Return [x, y] of the center of cell containing provided text 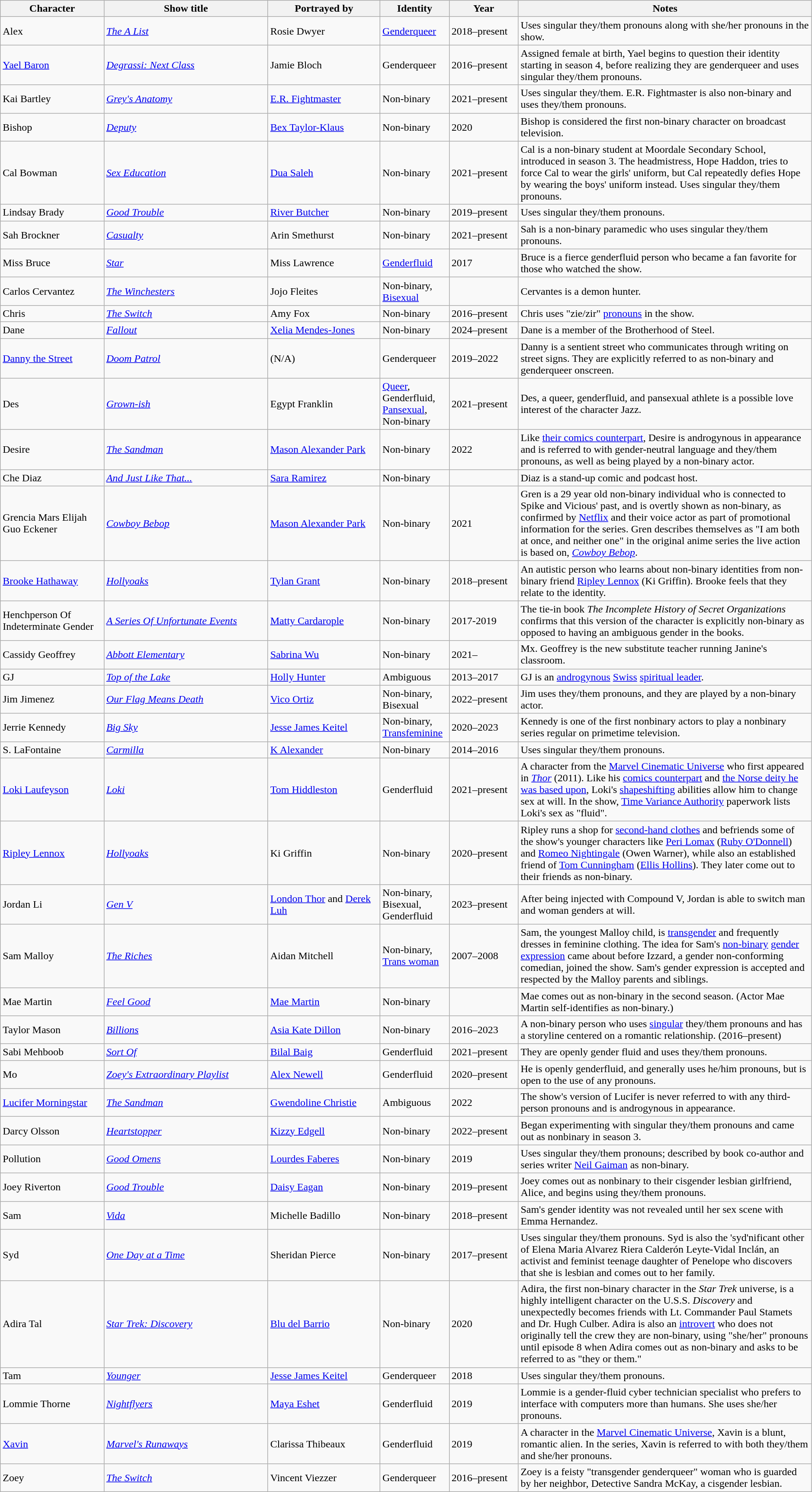
Darcy Olsson [52, 1131]
Queer, Genderfluid, Pansexual, Non-binary [415, 404]
And Just Like That... [186, 478]
Xavin [52, 1444]
2024–present [484, 330]
2017-2019 [484, 621]
E.R. Fightmaster [324, 99]
Egypt Franklin [324, 404]
Jordan Li [52, 904]
Character [52, 9]
Danny the Street [52, 358]
Sort Of [186, 1052]
Tylan Grant [324, 581]
2021– [484, 654]
Lourdes Faberes [324, 1159]
The Riches [186, 956]
Kennedy is one of the first nonbinary actors to play a nonbinary series regular on primetime television. [665, 727]
Abbott Elementary [186, 654]
Diaz is a stand-up comic and podcast host. [665, 478]
A non-binary person who uses singular they/them pronouns and has a storyline centered on a romantic relationship. (2016–present) [665, 1030]
K Alexander [324, 750]
Gwendoline Christie [324, 1103]
Sara Ramirez [324, 478]
Loki [186, 790]
Sah Brockner [52, 235]
Arin Smethurst [324, 235]
2017 [484, 263]
The show's version of Lucifer is never referred to with any third-person pronouns and is androgynous in appearance. [665, 1103]
Doom Patrol [186, 358]
He is openly genderfluid, and generally uses he/him pronouns, but is open to the use of any pronouns. [665, 1074]
Ki Griffin [324, 853]
Sabi Mehboob [52, 1052]
Non-binary, Transfeminine [415, 727]
Zoey's Extraordinary Playlist [186, 1074]
Sex Education [186, 173]
Bishop [52, 127]
2019–2022 [484, 358]
2007–2008 [484, 956]
Portrayed by [324, 9]
Lindsay Brady [52, 213]
Dane [52, 330]
Bex Taylor-Klaus [324, 127]
Xelia Mendes-Jones [324, 330]
Tam [52, 1376]
Casualty [186, 235]
Uses singular they/them pronouns along with she/her pronouns in the show. [665, 31]
Joey comes out as nonbinary to their cisgender lesbian girlfriend, Alice, and begins using they/them pronouns. [665, 1187]
Vincent Viezzer [324, 1478]
Good Omens [186, 1159]
Grown-ish [186, 404]
Yael Baron [52, 65]
Miss Bruce [52, 263]
Cowboy Bebop [186, 524]
Billions [186, 1030]
Identity [415, 9]
Grey's Anatomy [186, 99]
Kai Bartley [52, 99]
Taylor Mason [52, 1030]
Sam's gender identity was not revealed until her sex scene with Emma Hernandez. [665, 1215]
Jojo Fleites [324, 291]
Des [52, 404]
After being injected with Compound V, Jordan is able to switch man and woman genders at will. [665, 904]
Miss Lawrence [324, 263]
Joey Riverton [52, 1187]
Pollution [52, 1159]
Mae comes out as non-binary in the second season. (Actor Mae Martin self-identifies as non-binary.) [665, 1002]
Desire [52, 450]
One Day at a Time [186, 1255]
Cal Bowman [52, 173]
Vico Ortiz [324, 699]
2017–present [484, 1255]
Zoey is a feisty "transgender genderqueer" woman who is guarded by her neighbor, Detective Sandra McKay, a cisgender lesbian. [665, 1478]
Ripley Lennox [52, 853]
Bilal Baig [324, 1052]
Syd [52, 1255]
Michelle Badillo [324, 1215]
Nightflyers [186, 1404]
Adira Tal [52, 1324]
Non-binary, Bisexual, Genderfluid [415, 904]
Jim uses they/them pronouns, and they are played by a non-binary actor. [665, 699]
Chris [52, 313]
Che Diaz [52, 478]
Vida [186, 1215]
Lommie is a gender-fluid cyber technician specialist who prefers to interface with computers more than humans. She uses she/her pronouns. [665, 1404]
Star Trek: Discovery [186, 1324]
2018 [484, 1376]
Loki Laufeyson [52, 790]
Jamie Bloch [324, 65]
GJ is an androgynous Swiss spiritual leader. [665, 677]
Aidan Mitchell [324, 956]
Marvel's Runaways [186, 1444]
Our Flag Means Death [186, 699]
Chris uses "zie/zir" pronouns in the show. [665, 313]
Matty Cardarople [324, 621]
Des, a queer, genderfluid, and pansexual athlete is a possible love interest of the character Jazz. [665, 404]
Daisy Eagan [324, 1187]
Blu del Barrio [324, 1324]
Fallout [186, 330]
Mo [52, 1074]
Bruce is a fierce genderfluid person who became a fan favorite for those who watched the show. [665, 263]
Sam Malloy [52, 956]
Danny is a sentient street who communicates through writing on street signs. They are explicitly referred to as non-binary and genderqueer onscreen. [665, 358]
Sheridan Pierce [324, 1255]
Amy Fox [324, 313]
2021 [484, 524]
S. LaFontaine [52, 750]
Rosie Dwyer [324, 31]
Asia Kate Dillon [324, 1030]
Notes [665, 9]
Uses singular they/them pronouns; described by book co-author and series writer Neil Gaiman as non-binary. [665, 1159]
Kizzy Edgell [324, 1131]
Star [186, 263]
Maya Eshet [324, 1404]
Carlos Cervantez [52, 291]
Degrassi: Next Class [186, 65]
2014–2016 [484, 750]
Alex Newell [324, 1074]
Sah is a non-binary paramedic who uses singular they/them pronouns. [665, 235]
Sabrina Wu [324, 654]
Show title [186, 9]
Dua Saleh [324, 173]
2013–2017 [484, 677]
2016–2023 [484, 1030]
Gen V [186, 904]
2023–present [484, 904]
Alex [52, 31]
Mx. Geoffrey is the new substitute teacher running Janine's classroom. [665, 654]
Lommie Thorne [52, 1404]
Sam [52, 1215]
London Thor and Derek Luh [324, 904]
Bishop is considered the first non-binary character on broadcast television. [665, 127]
Jerrie Kennedy [52, 727]
The Winchesters [186, 291]
Year [484, 9]
Carmilla [186, 750]
Feel Good [186, 1002]
Grencia Mars Elijah Guo Eckener [52, 524]
A Series Of Unfortunate Events [186, 621]
(N/A) [324, 358]
They are openly gender fluid and uses they/them pronouns. [665, 1052]
Holly Hunter [324, 677]
Zoey [52, 1478]
Top of the Lake [186, 677]
Began experimenting with singular they/them pronouns and came out as nonbinary in season 3. [665, 1131]
Dane is a member of the Brotherhood of Steel. [665, 330]
Henchperson Of Indeterminate Gender [52, 621]
Heartstopper [186, 1131]
Deputy [186, 127]
Uses singular they/them. E.R. Fightmaster is also non-binary and uses they/them pronouns. [665, 99]
Cervantes is a demon hunter. [665, 291]
River Butcher [324, 213]
Brooke Hathaway [52, 581]
Jim Jimenez [52, 699]
Big Sky [186, 727]
Younger [186, 1376]
The A List [186, 31]
Non-binary, Trans woman [415, 956]
2020–2023 [484, 727]
Cassidy Geoffrey [52, 654]
Lucifer Morningstar [52, 1103]
GJ [52, 677]
Tom Hiddleston [324, 790]
Clarissa Thibeaux [324, 1444]
